Extract the (X, Y) coordinate from the center of the cell holding the provided text.  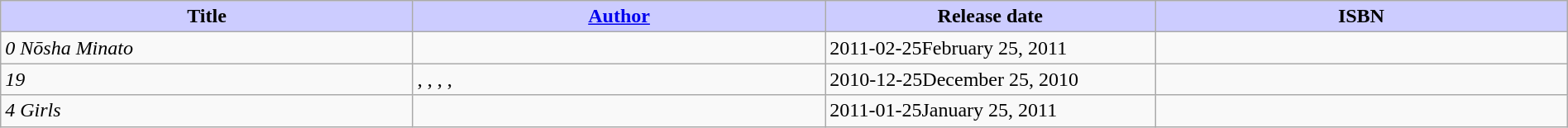
0 Nōsha Minato (207, 48)
2011-02-25February 25, 2011 (991, 48)
ISBN (1361, 17)
Release date (991, 17)
Author (619, 17)
Title (207, 17)
, , , , (619, 79)
2011-01-25January 25, 2011 (991, 111)
4 Girls (207, 111)
19 (207, 79)
2010-12-25December 25, 2010 (991, 79)
